Output the (x, y) coordinate of the center of the cell containing the given text.  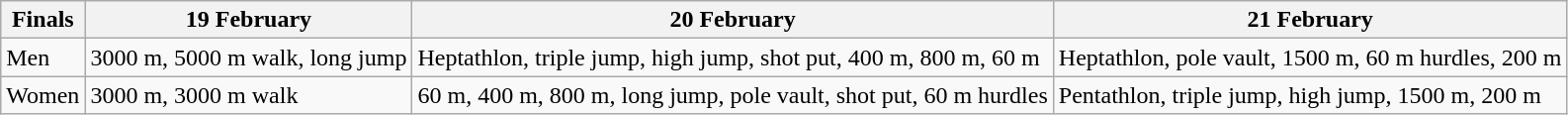
3000 m, 5000 m walk, long jump (249, 57)
3000 m, 3000 m walk (249, 95)
Women (44, 95)
Finals (44, 20)
Heptathlon, triple jump, high jump, shot put, 400 m, 800 m, 60 m (733, 57)
Men (44, 57)
Heptathlon, pole vault, 1500 m, 60 m hurdles, 200 m (1310, 57)
Pentathlon, triple jump, high jump, 1500 m, 200 m (1310, 95)
21 February (1310, 20)
60 m, 400 m, 800 m, long jump, pole vault, shot put, 60 m hurdles (733, 95)
20 February (733, 20)
19 February (249, 20)
